Capture the cell that displays the provided text and extract its (X, Y) central coordinate. 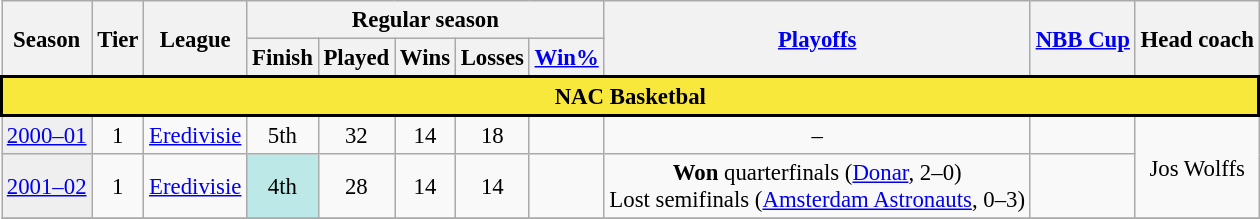
League (196, 39)
Regular season (426, 20)
2000–01 (47, 135)
Played (356, 58)
Wins (426, 58)
Head coach (1197, 39)
– (817, 135)
Win% (566, 58)
2001–02 (47, 186)
Season (47, 39)
NAC Basketbal (631, 96)
Finish (282, 58)
Tier (118, 39)
Losses (492, 58)
Won quarterfinals (Donar, 2–0)Lost semifinals (Amsterdam Astronauts, 0–3) (817, 186)
18 (492, 135)
NBB Cup (1082, 39)
5th (282, 135)
28 (356, 186)
Playoffs (817, 39)
32 (356, 135)
Jos Wolffs (1197, 168)
4th (282, 186)
